Pinpoint the cell where the given text exists, returning its (x, y) midpoint coordinate. 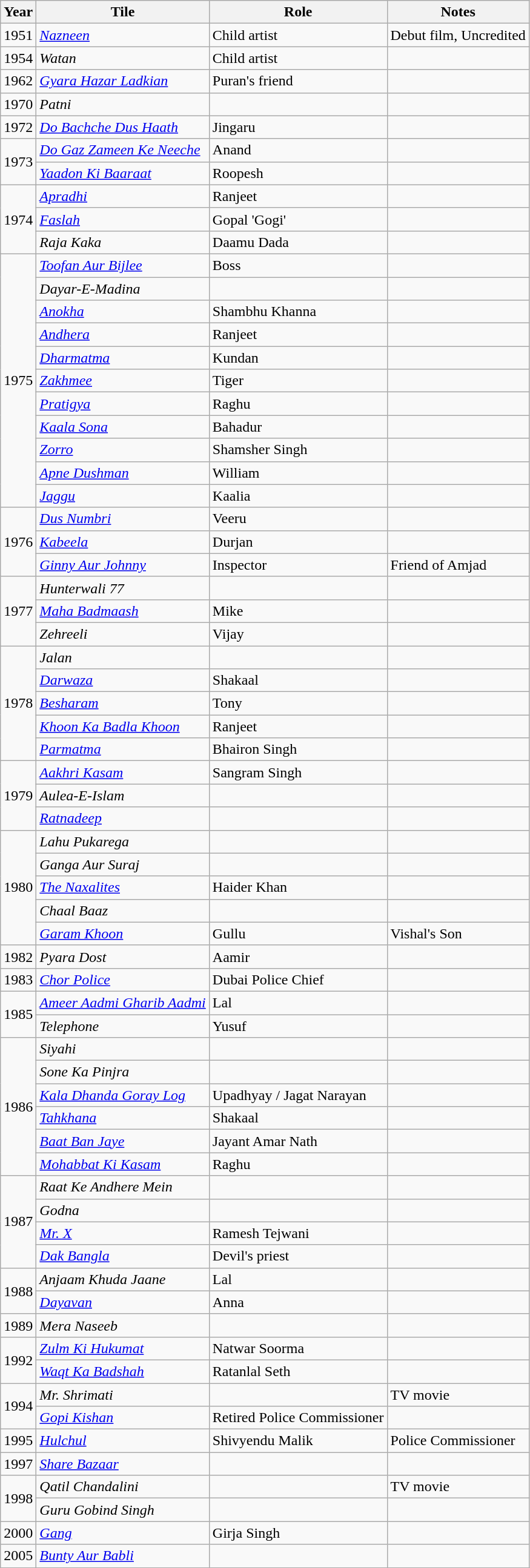
Shamsher Singh (298, 450)
Gopal 'Gogi' (298, 219)
Role (298, 12)
1980 (18, 888)
Aakhri Kasam (122, 772)
1970 (18, 104)
Boss (298, 265)
1995 (18, 1441)
Qatil Chandalini (122, 1487)
Year (18, 12)
Inspector (298, 565)
1986 (18, 1107)
Gullu (298, 934)
Girja Singh (298, 1533)
Zakhmee (122, 381)
Anjaam Khuda Jaane (122, 1279)
Jingaru (298, 127)
Ratanlal Seth (298, 1371)
Zulm Ki Hukumat (122, 1348)
Vishal's Son (458, 934)
Bahadur (298, 427)
Do Bachche Dus Haath (122, 127)
Kala Dhanda Goray Log (122, 1095)
1978 (18, 703)
Mera Naseeb (122, 1325)
1973 (18, 162)
1977 (18, 611)
Apne Dushman (122, 473)
Share Bazaar (122, 1464)
Nazneen (122, 35)
Gang (122, 1533)
Zorro (122, 450)
Watan (122, 58)
1992 (18, 1360)
Upadhyay / Jagat Narayan (298, 1095)
Anna (298, 1302)
Veeru (298, 519)
Ganga Aur Suraj (122, 865)
Mohabbat Ki Kasam (122, 1164)
Tahkhana (122, 1118)
Apradhi (122, 196)
Anokha (122, 312)
Ameer Aadmi Gharib Aadmi (122, 1003)
Friend of Amjad (458, 565)
Raat Ke Andhere Mein (122, 1187)
Dak Bangla (122, 1256)
Dus Numbri (122, 519)
1994 (18, 1406)
Do Gaz Zameen Ke Neeche (122, 150)
Tiger (298, 381)
Haider Khan (298, 888)
Pratigya (122, 404)
Ramesh Tejwani (298, 1233)
Yusuf (298, 1026)
1979 (18, 796)
Devil's priest (298, 1256)
Bhairon Singh (298, 749)
1998 (18, 1498)
Durjan (298, 542)
Anand (298, 150)
Faslah (122, 219)
Gyara Hazar Ladkian (122, 81)
Chaal Baaz (122, 911)
Mr. X (122, 1233)
Notes (458, 12)
Gopi Kishan (122, 1418)
Puran's friend (298, 81)
Debut film, Uncredited (458, 35)
Natwar Soorma (298, 1348)
Siyahi (122, 1049)
Sangram Singh (298, 772)
Besharam (122, 703)
Kaalia (298, 496)
Maha Badmaash (122, 611)
1983 (18, 980)
1988 (18, 1291)
Baat Ban Jaye (122, 1141)
Mike (298, 611)
Chor Police (122, 980)
Tony (298, 703)
1975 (18, 380)
Dharmatma (122, 358)
Kabeela (122, 542)
Tile (122, 12)
Darwaza (122, 680)
Police Commissioner (458, 1441)
Kundan (298, 358)
Waqt Ka Badshah (122, 1371)
Hulchul (122, 1441)
Ginny Aur Johnny (122, 565)
Patni (122, 104)
Jaggu (122, 496)
Parmatma (122, 749)
Lahu Pukarega (122, 842)
Pyara Dost (122, 957)
William (298, 473)
1976 (18, 542)
Shambhu Khanna (298, 312)
Hunterwali 77 (122, 588)
Ratnadeep (122, 819)
1985 (18, 1014)
Shivyendu Malik (298, 1441)
Khoon Ka Badla Khoon (122, 726)
1987 (18, 1222)
Toofan Aur Bijlee (122, 265)
Roopesh (298, 173)
Vijay (298, 634)
Kaala Sona (122, 427)
Dubai Police Chief (298, 980)
1989 (18, 1325)
2000 (18, 1533)
1974 (18, 219)
The Naxalites (122, 888)
Andhera (122, 335)
1982 (18, 957)
Telephone (122, 1026)
Guru Gobind Singh (122, 1510)
1951 (18, 35)
Aamir (298, 957)
Godna (122, 1210)
Mr. Shrimati (122, 1394)
Garam Khoon (122, 934)
Jayant Amar Nath (298, 1141)
Dayar-E-Madina (122, 289)
Aulea-E-Islam (122, 796)
Sone Ka Pinjra (122, 1072)
Jalan (122, 657)
1997 (18, 1464)
Yaadon Ki Baaraat (122, 173)
Zehreeli (122, 634)
Retired Police Commissioner (298, 1418)
Dayavan (122, 1302)
1954 (18, 58)
1962 (18, 81)
1972 (18, 127)
Bunty Aur Babli (122, 1556)
2005 (18, 1556)
Daamu Dada (298, 242)
Raja Kaka (122, 242)
